Scan for the cell matching the given text and deliver its [X, Y] coordinate at center. 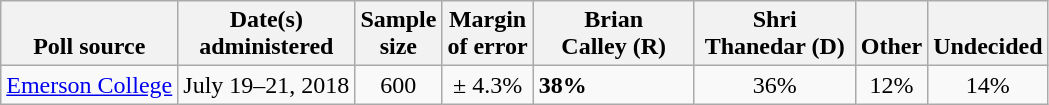
Undecided [988, 34]
Date(s)administered [266, 34]
Emerson College [90, 85]
Samplesize [398, 34]
600 [398, 85]
36% [774, 85]
14% [988, 85]
July 19–21, 2018 [266, 85]
12% [891, 85]
Poll source [90, 34]
ShriThanedar (D) [774, 34]
± 4.3% [488, 85]
Other [891, 34]
38% [614, 85]
BrianCalley (R) [614, 34]
Marginof error [488, 34]
